Scan for the cell matching the given text and deliver its (X, Y) coordinate at center. 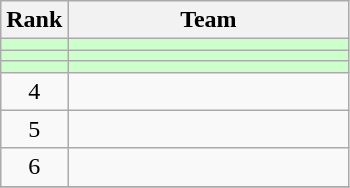
5 (34, 129)
4 (34, 91)
6 (34, 167)
Team (208, 20)
Rank (34, 20)
